Provide the [x, y] coordinate of the cell's center where the given text is located.  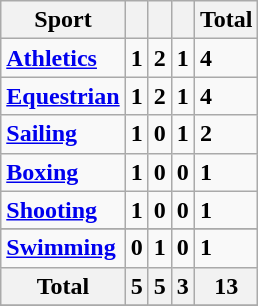
Sailing [63, 134]
Sport [63, 20]
Swimming [63, 248]
3 [182, 286]
Boxing [63, 172]
Athletics [63, 58]
Shooting [63, 210]
Equestrian [63, 96]
13 [226, 286]
